Determine the [x, y] coordinate at the center of the cell enclosing the given text.  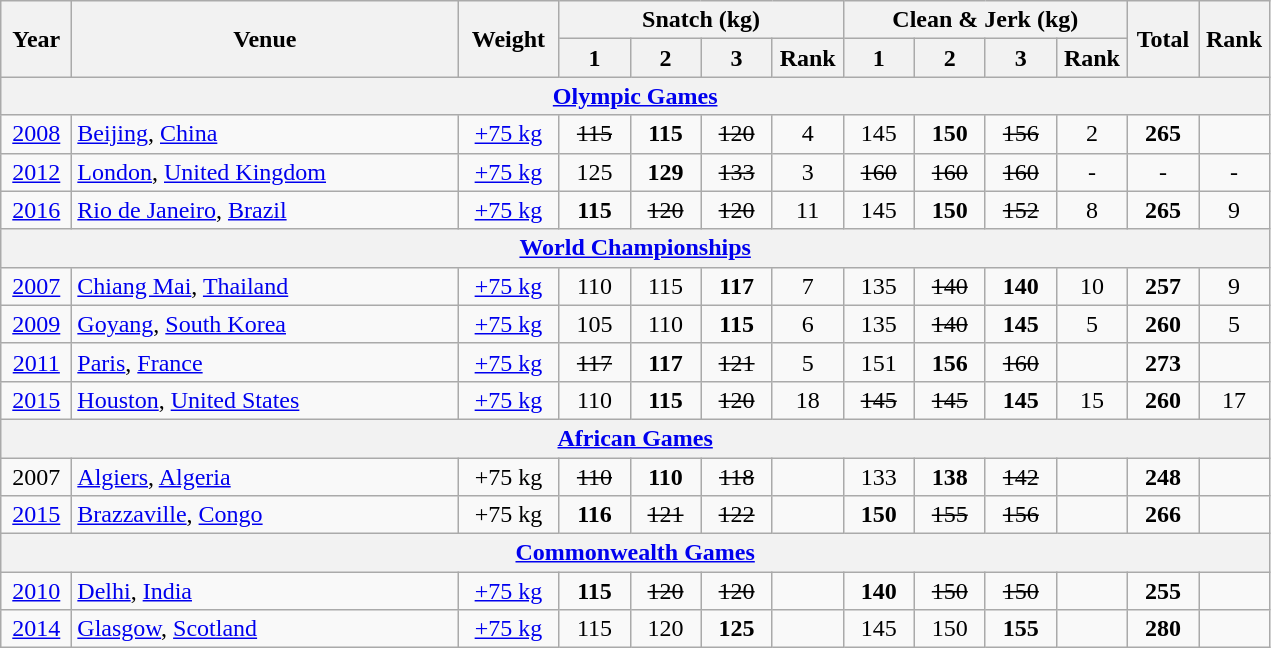
15 [1092, 400]
142 [1020, 477]
2011 [36, 362]
2008 [36, 134]
Snatch (kg) [701, 20]
World Championships [636, 248]
17 [1234, 400]
Clean & Jerk (kg) [985, 20]
118 [736, 477]
2016 [36, 210]
6 [808, 324]
248 [1162, 477]
Total [1162, 39]
African Games [636, 438]
280 [1162, 629]
Venue [265, 39]
122 [736, 515]
2014 [36, 629]
Weight [508, 39]
7 [808, 286]
18 [808, 400]
London, United Kingdom [265, 172]
Year [36, 39]
2009 [36, 324]
129 [666, 172]
273 [1162, 362]
Chiang Mai, Thailand [265, 286]
Rio de Janeiro, Brazil [265, 210]
257 [1162, 286]
Delhi, India [265, 591]
2012 [36, 172]
11 [808, 210]
151 [878, 362]
Commonwealth Games [636, 553]
152 [1020, 210]
Algiers, Algeria [265, 477]
Houston, United States [265, 400]
266 [1162, 515]
10 [1092, 286]
Beijing, China [265, 134]
138 [950, 477]
Olympic Games [636, 96]
8 [1092, 210]
Paris, France [265, 362]
116 [594, 515]
Brazzaville, Congo [265, 515]
2010 [36, 591]
255 [1162, 591]
Goyang, South Korea [265, 324]
Glasgow, Scotland [265, 629]
4 [808, 134]
105 [594, 324]
